Scan for the cell matching the given text and deliver its [x, y] coordinate at center. 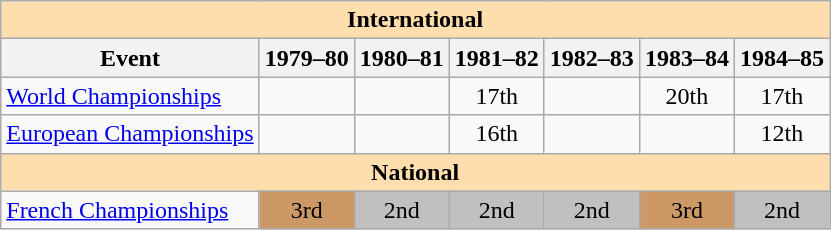
16th [496, 134]
1982–83 [592, 58]
European Championships [130, 134]
1980–81 [402, 58]
International [416, 20]
12th [782, 134]
20th [686, 96]
Event [130, 58]
World Championships [130, 96]
1979–80 [306, 58]
National [416, 172]
1981–82 [496, 58]
1983–84 [686, 58]
1984–85 [782, 58]
French Championships [130, 210]
